Return the [x, y] coordinate for the center point of the cell that contains the specified text.  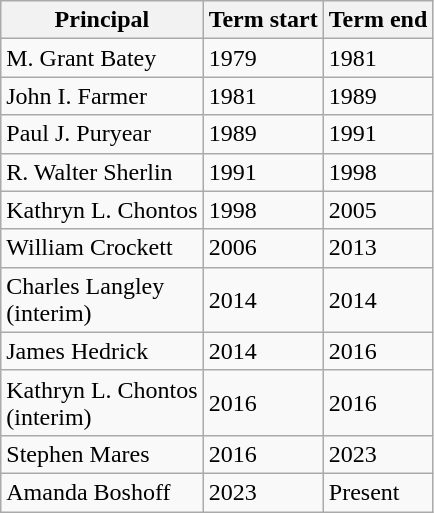
2005 [378, 210]
William Crockett [102, 248]
James Hedrick [102, 351]
1979 [263, 58]
John I. Farmer [102, 96]
Term end [378, 20]
Term start [263, 20]
Amanda Boshoff [102, 492]
Present [378, 492]
R. Walter Sherlin [102, 172]
2006 [263, 248]
Charles Langley(interim) [102, 300]
Paul J. Puryear [102, 134]
Stephen Mares [102, 454]
M. Grant Batey [102, 58]
Kathryn L. Chontos(interim) [102, 402]
Kathryn L. Chontos [102, 210]
2013 [378, 248]
Principal [102, 20]
